Detect which cell encompasses the target text, then output its [X, Y] center coordinate. 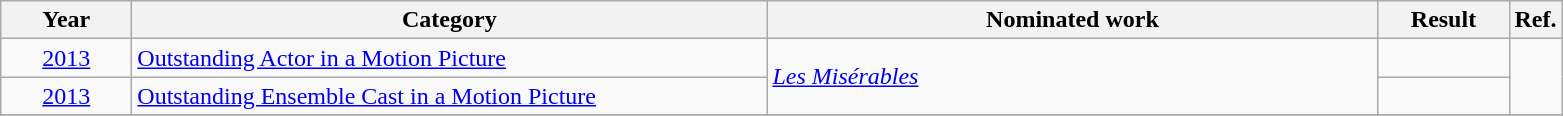
Nominated work [1072, 20]
Ref. [1536, 20]
Les Misérables [1072, 77]
Category [450, 20]
Outstanding Actor in a Motion Picture [450, 58]
Year [66, 20]
Result [1444, 20]
Outstanding Ensemble Cast in a Motion Picture [450, 96]
